Output the [x, y] coordinate of the center of the cell containing the given text.  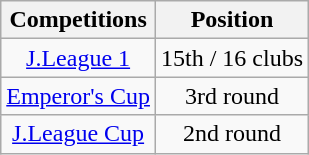
2nd round [232, 134]
J.League 1 [78, 58]
3rd round [232, 96]
Position [232, 20]
15th / 16 clubs [232, 58]
Emperor's Cup [78, 96]
Competitions [78, 20]
J.League Cup [78, 134]
